For the text-containing cell, return its midpoint in (x, y) coordinate format. 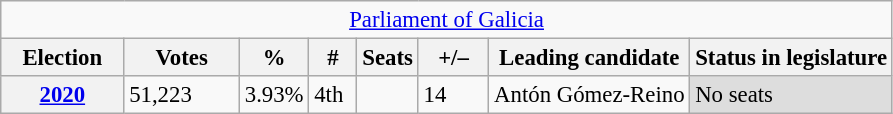
Status in legislature (792, 58)
# (333, 58)
3.93% (274, 95)
14 (454, 95)
Seats (388, 58)
Election (62, 58)
No seats (792, 95)
% (274, 58)
Votes (182, 58)
Parliament of Galicia (447, 20)
Antón Gómez-Reino (590, 95)
51,223 (182, 95)
+/– (454, 58)
4th (333, 95)
Leading candidate (590, 58)
2020 (62, 95)
